Identify which cell holds the provided text, then report its (x, y) central coordinate. 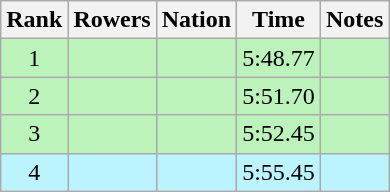
Rowers (112, 20)
5:55.45 (279, 172)
1 (34, 58)
3 (34, 134)
5:48.77 (279, 58)
5:51.70 (279, 96)
Nation (196, 20)
Notes (354, 20)
5:52.45 (279, 134)
4 (34, 172)
2 (34, 96)
Rank (34, 20)
Time (279, 20)
